Pinpoint the cell where the given text exists, returning its [X, Y] midpoint coordinate. 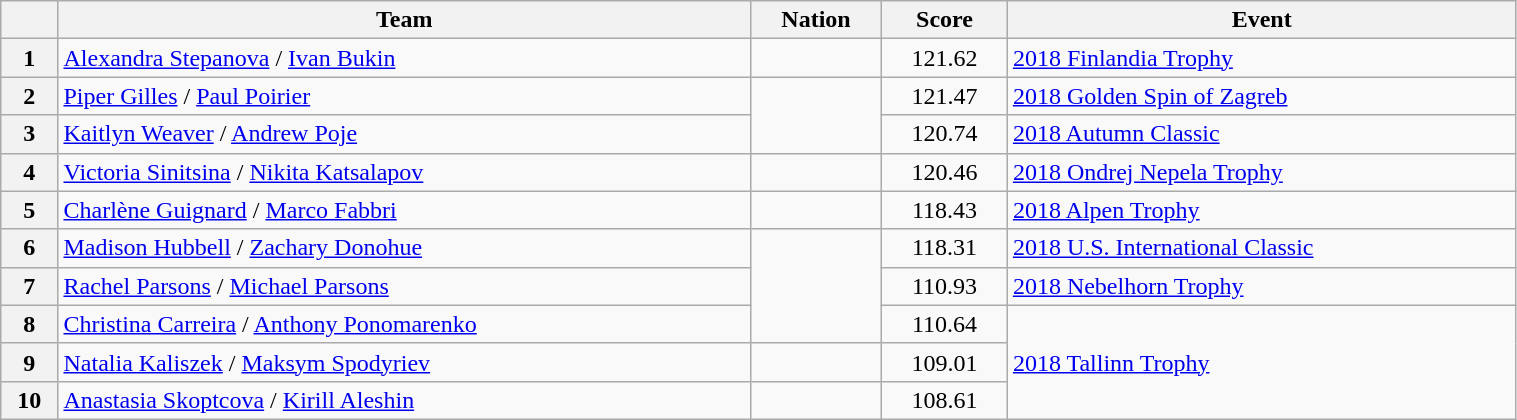
6 [30, 248]
Christina Carreira / Anthony Ponomarenko [404, 324]
110.93 [945, 286]
Rachel Parsons / Michael Parsons [404, 286]
Score [945, 20]
5 [30, 210]
2018 Autumn Classic [1262, 134]
2018 Finlandia Trophy [1262, 58]
120.46 [945, 172]
Madison Hubbell / Zachary Donohue [404, 248]
Nation [816, 20]
Event [1262, 20]
2018 Golden Spin of Zagreb [1262, 96]
Kaitlyn Weaver / Andrew Poje [404, 134]
1 [30, 58]
108.61 [945, 400]
2 [30, 96]
Anastasia Skoptcova / Kirill Aleshin [404, 400]
118.43 [945, 210]
121.47 [945, 96]
Charlène Guignard / Marco Fabbri [404, 210]
2018 Alpen Trophy [1262, 210]
121.62 [945, 58]
2018 Tallinn Trophy [1262, 362]
120.74 [945, 134]
2018 U.S. International Classic [1262, 248]
2018 Nebelhorn Trophy [1262, 286]
2018 Ondrej Nepela Trophy [1262, 172]
Team [404, 20]
4 [30, 172]
Natalia Kaliszek / Maksym Spodyriev [404, 362]
109.01 [945, 362]
Piper Gilles / Paul Poirier [404, 96]
Alexandra Stepanova / Ivan Bukin [404, 58]
Victoria Sinitsina / Nikita Katsalapov [404, 172]
118.31 [945, 248]
110.64 [945, 324]
3 [30, 134]
7 [30, 286]
10 [30, 400]
9 [30, 362]
8 [30, 324]
